Return the [X, Y] coordinate for the center point of the cell that contains the specified text.  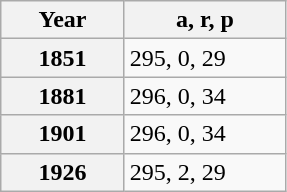
295, 0, 29 [204, 58]
1901 [63, 134]
1926 [63, 172]
a, r, p [204, 20]
Year [63, 20]
1881 [63, 96]
295, 2, 29 [204, 172]
1851 [63, 58]
